From the cell containing the given text, extract its center point as [x, y] coordinate. 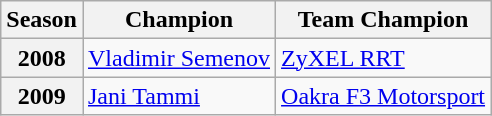
Vladimir Semenov [178, 58]
Season [42, 20]
Champion [178, 20]
2008 [42, 58]
2009 [42, 96]
Oakra F3 Motorsport [384, 96]
Jani Tammi [178, 96]
ZyXEL RRT [384, 58]
Team Champion [384, 20]
